Pinpoint the cell where the given text exists, returning its (x, y) midpoint coordinate. 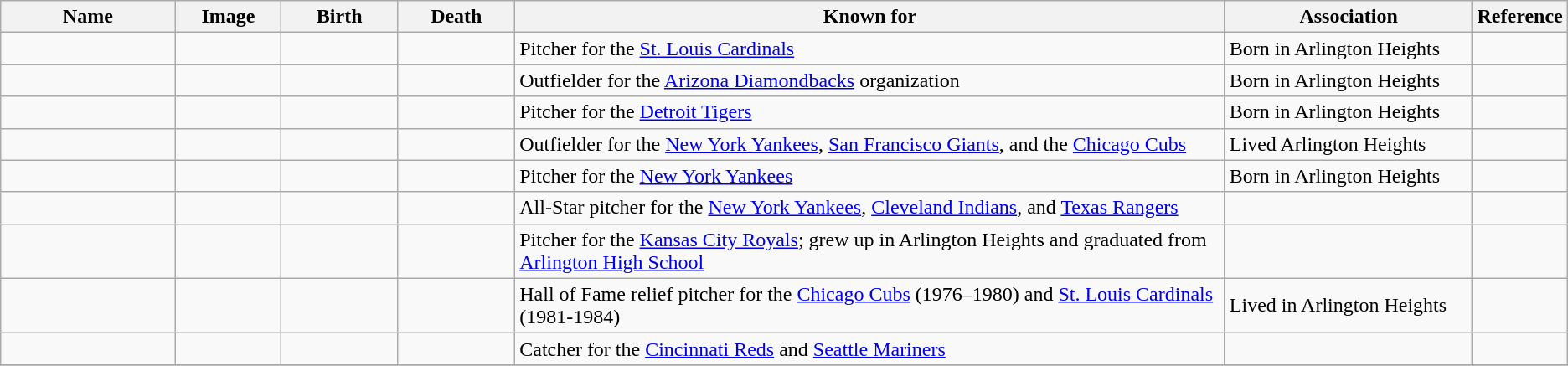
Pitcher for the St. Louis Cardinals (870, 49)
Birth (340, 17)
Pitcher for the Detroit Tigers (870, 112)
Catcher for the Cincinnati Reds and Seattle Mariners (870, 348)
Known for (870, 17)
Pitcher for the Kansas City Royals; grew up in Arlington Heights and graduated from Arlington High School (870, 251)
Pitcher for the New York Yankees (870, 176)
Hall of Fame relief pitcher for the Chicago Cubs (1976–1980) and St. Louis Cardinals (1981-1984) (870, 305)
Outfielder for the Arizona Diamondbacks organization (870, 80)
Reference (1519, 17)
Outfielder for the New York Yankees, San Francisco Giants, and the Chicago Cubs (870, 144)
Lived Arlington Heights (1349, 144)
Death (456, 17)
Image (228, 17)
All-Star pitcher for the New York Yankees, Cleveland Indians, and Texas Rangers (870, 208)
Association (1349, 17)
Name (88, 17)
Lived in Arlington Heights (1349, 305)
